Output the [X, Y] coordinate of the center of the cell containing the given text.  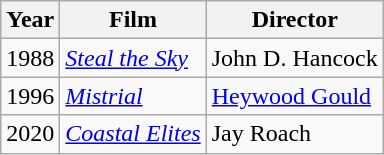
John D. Hancock [294, 58]
Mistrial [133, 96]
Film [133, 20]
1988 [30, 58]
Heywood Gould [294, 96]
Year [30, 20]
Steal the Sky [133, 58]
Jay Roach [294, 134]
Director [294, 20]
Coastal Elites [133, 134]
1996 [30, 96]
2020 [30, 134]
